Scan for the cell matching the given text and deliver its [x, y] coordinate at center. 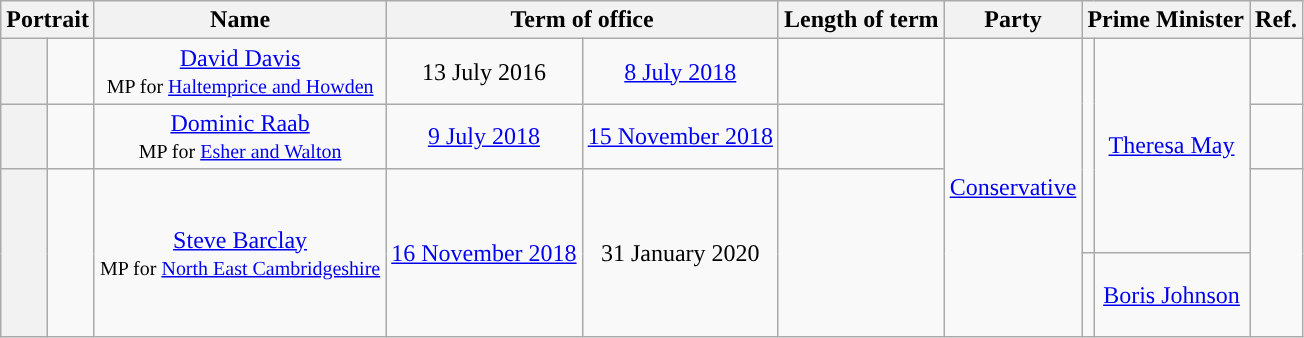
Steve BarclayMP for North East Cambridgeshire [240, 253]
15 November 2018 [680, 136]
16 November 2018 [484, 253]
Name [240, 20]
Prime Minister [1166, 20]
David DavisMP for Haltemprice and Howden [240, 72]
Conservative [1013, 188]
Portrait [48, 20]
Theresa May [1172, 146]
Ref. [1276, 20]
Length of term [861, 20]
9 July 2018 [484, 136]
Party [1013, 20]
Term of office [582, 20]
13 July 2016 [484, 72]
8 July 2018 [680, 72]
Dominic RaabMP for Esher and Walton [240, 136]
31 January 2020 [680, 253]
Boris Johnson [1172, 295]
